Find where the given text appears and provide that cell's center as [x, y] coordinate. 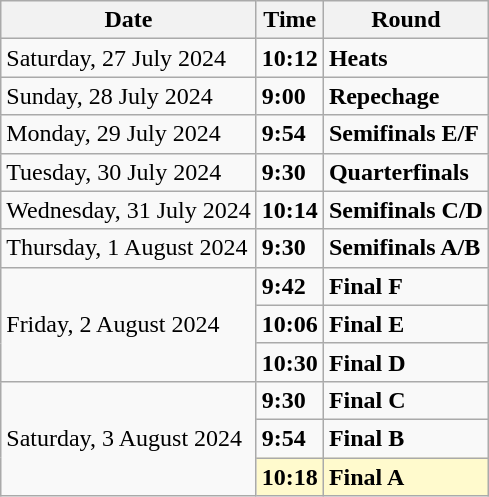
Quarterfinals [406, 172]
Repechage [406, 96]
Date [129, 20]
Semifinals E/F [406, 134]
9:42 [290, 286]
Final C [406, 400]
9:00 [290, 96]
10:30 [290, 362]
Monday, 29 July 2024 [129, 134]
10:06 [290, 324]
Friday, 2 August 2024 [129, 324]
10:14 [290, 210]
Final E [406, 324]
Sunday, 28 July 2024 [129, 96]
Final A [406, 477]
10:18 [290, 477]
Heats [406, 58]
Round [406, 20]
10:12 [290, 58]
Saturday, 3 August 2024 [129, 438]
Final B [406, 438]
Tuesday, 30 July 2024 [129, 172]
Semifinals A/B [406, 248]
Thursday, 1 August 2024 [129, 248]
Final F [406, 286]
Saturday, 27 July 2024 [129, 58]
Time [290, 20]
Semifinals C/D [406, 210]
Wednesday, 31 July 2024 [129, 210]
Final D [406, 362]
